Capture the cell that displays the provided text and extract its (x, y) central coordinate. 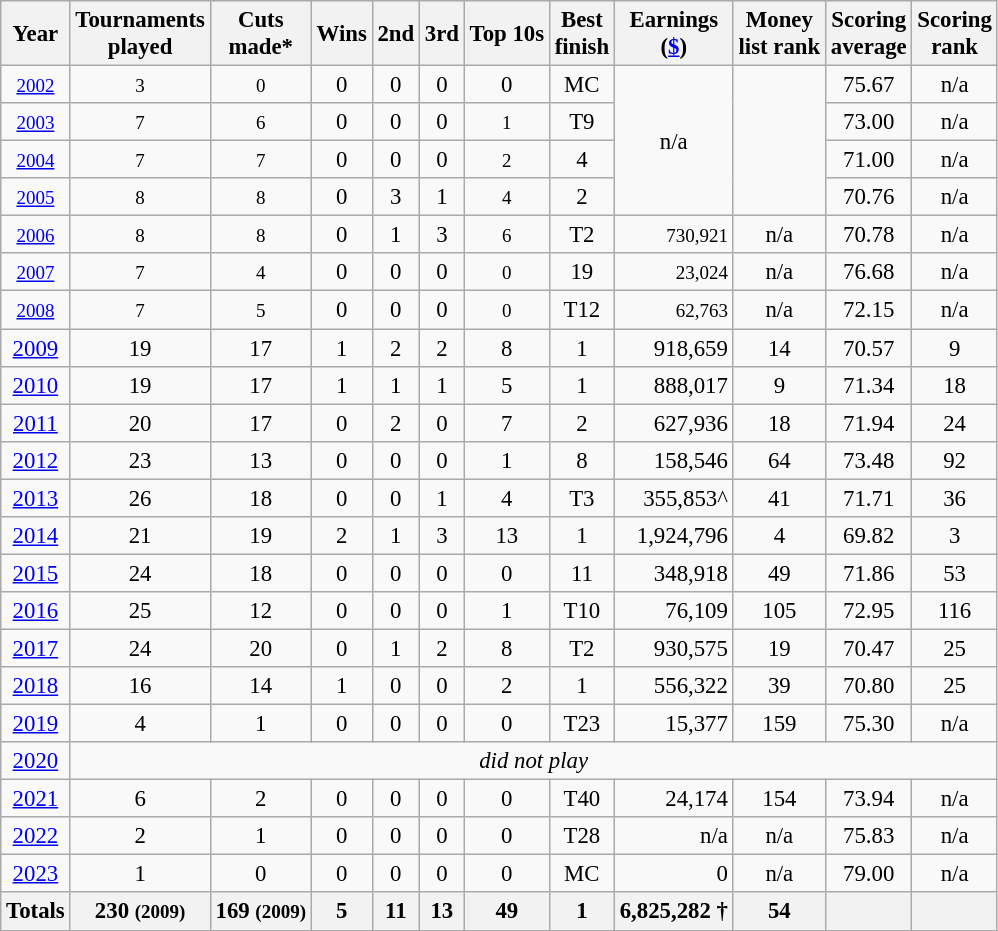
2003 (36, 122)
71.71 (868, 498)
71.94 (868, 423)
2014 (36, 536)
T12 (582, 310)
6,825,282 † (674, 912)
70.76 (868, 197)
Earnings($) (674, 34)
12 (260, 611)
36 (954, 498)
Tournaments played (140, 34)
2018 (36, 686)
154 (779, 799)
T40 (582, 799)
556,322 (674, 686)
15,377 (674, 724)
24,174 (674, 799)
2011 (36, 423)
75.83 (868, 836)
75.67 (868, 85)
did not play (534, 761)
72.15 (868, 310)
2013 (36, 498)
159 (779, 724)
2017 (36, 648)
730,921 (674, 235)
2016 (36, 611)
16 (140, 686)
888,017 (674, 385)
53 (954, 573)
2015 (36, 573)
T3 (582, 498)
158,546 (674, 460)
2007 (36, 273)
73.48 (868, 460)
169 (2009) (260, 912)
Year (36, 34)
Best finish (582, 34)
Money list rank (779, 34)
76,109 (674, 611)
2019 (36, 724)
T28 (582, 836)
2023 (36, 874)
930,575 (674, 648)
39 (779, 686)
2010 (36, 385)
2020 (36, 761)
73.00 (868, 122)
71.00 (868, 160)
69.82 (868, 536)
23 (140, 460)
71.34 (868, 385)
70.80 (868, 686)
2022 (36, 836)
72.95 (868, 611)
23,024 (674, 273)
41 (779, 498)
230 (2009) (140, 912)
75.30 (868, 724)
62,763 (674, 310)
26 (140, 498)
2009 (36, 348)
2002 (36, 85)
Wins (342, 34)
918,659 (674, 348)
3rd (442, 34)
105 (779, 611)
2021 (36, 799)
54 (779, 912)
T9 (582, 122)
T10 (582, 611)
2004 (36, 160)
1,924,796 (674, 536)
2012 (36, 460)
76.68 (868, 273)
2008 (36, 310)
Top 10s (506, 34)
116 (954, 611)
348,918 (674, 573)
627,936 (674, 423)
2005 (36, 197)
21 (140, 536)
355,853^ (674, 498)
73.94 (868, 799)
2006 (36, 235)
70.78 (868, 235)
79.00 (868, 874)
2nd (396, 34)
71.86 (868, 573)
T23 (582, 724)
70.57 (868, 348)
64 (779, 460)
Totals (36, 912)
Cuts made* (260, 34)
Scoring average (868, 34)
70.47 (868, 648)
Scoringrank (954, 34)
92 (954, 460)
